Determine the (x, y) coordinate at the center of the cell enclosing the given text.  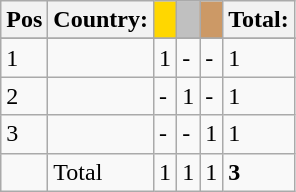
Country: (101, 20)
Total (101, 172)
Pos (24, 20)
2 (24, 96)
Total: (259, 20)
